Pinpoint the cell where the given text exists, returning its [X, Y] midpoint coordinate. 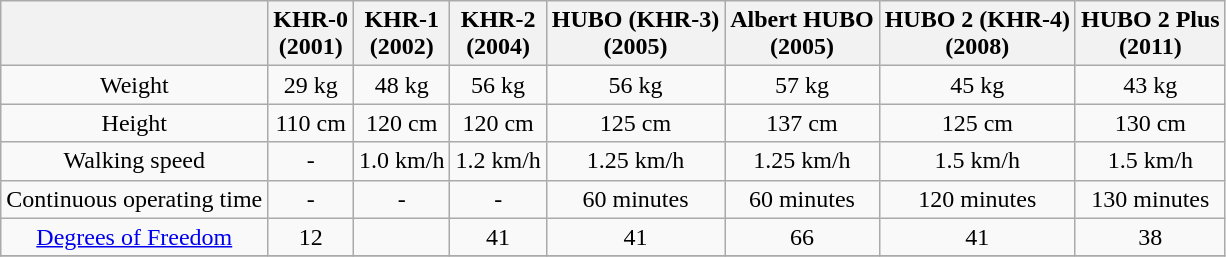
KHR-1(2002) [402, 34]
45 kg [977, 85]
1.2 km/h [498, 161]
Height [134, 123]
48 kg [402, 85]
KHR-0(2001) [311, 34]
38 [1150, 237]
Walking speed [134, 161]
57 kg [802, 85]
120 minutes [977, 199]
43 kg [1150, 85]
29 kg [311, 85]
130 cm [1150, 123]
66 [802, 237]
KHR-2(2004) [498, 34]
Continuous operating time [134, 199]
12 [311, 237]
137 cm [802, 123]
Weight [134, 85]
1.0 km/h [402, 161]
HUBO (KHR-3)(2005) [635, 34]
110 cm [311, 123]
HUBO 2 Plus(2011) [1150, 34]
Degrees of Freedom [134, 237]
Albert HUBO(2005) [802, 34]
130 minutes [1150, 199]
HUBO 2 (KHR-4)(2008) [977, 34]
